Provide the [x, y] coordinate of the cell's center where the given text is located.  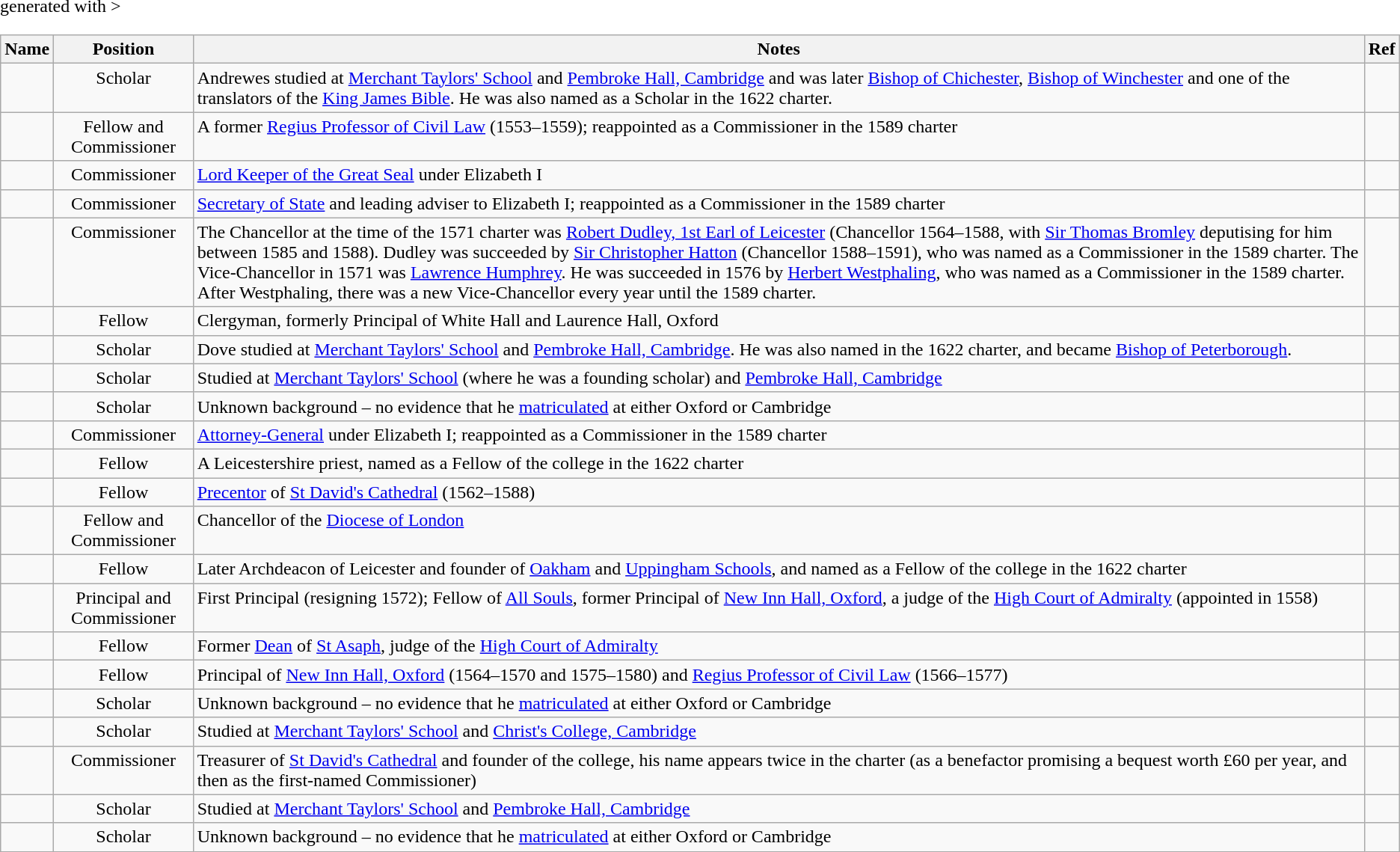
Precentor of St David's Cathedral (1562–1588) [779, 491]
Attorney-General under Elizabeth I; reappointed as a Commissioner in the 1589 charter [779, 435]
Notes [779, 49]
Clergyman, formerly Principal of White Hall and Laurence Hall, Oxford [779, 321]
Dove studied at Merchant Taylors' School and Pembroke Hall, Cambridge. He was also named in the 1622 charter, and became Bishop of Peterborough. [779, 349]
Secretary of State and leading adviser to Elizabeth I; reappointed as a Commissioner in the 1589 charter [779, 203]
Principal and Commissioner [123, 607]
A Leicestershire priest, named as a Fellow of the college in the 1622 charter [779, 463]
Principal of New Inn Hall, Oxford (1564–1570 and 1575–1580) and Regius Professor of Civil Law (1566–1577) [779, 675]
Ref [1382, 49]
Position [123, 49]
Studied at Merchant Taylors' School and Christ's College, Cambridge [779, 732]
Later Archdeacon of Leicester and founder of Oakham and Uppingham Schools, and named as a Fellow of the college in the 1622 charter [779, 569]
Name [27, 49]
Lord Keeper of the Great Seal under Elizabeth I [779, 175]
Chancellor of the Diocese of London [779, 531]
Studied at Merchant Taylors' School (where he was a founding scholar) and Pembroke Hall, Cambridge [779, 378]
A former Regius Professor of Civil Law (1553–1559); reappointed as a Commissioner in the 1589 charter [779, 136]
Studied at Merchant Taylors' School and Pembroke Hall, Cambridge [779, 809]
Former Dean of St Asaph, judge of the High Court of Admiralty [779, 646]
